Search for the cell housing the specified text and yield its [x, y] center coordinate. 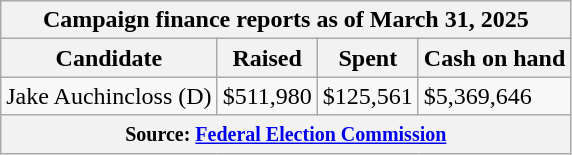
Source: Federal Election Commission [286, 134]
Raised [267, 58]
Jake Auchincloss (D) [109, 96]
Cash on hand [494, 58]
Campaign finance reports as of March 31, 2025 [286, 20]
Candidate [109, 58]
Spent [368, 58]
$5,369,646 [494, 96]
$511,980 [267, 96]
$125,561 [368, 96]
